For the text-containing cell, return its midpoint in (X, Y) coordinate format. 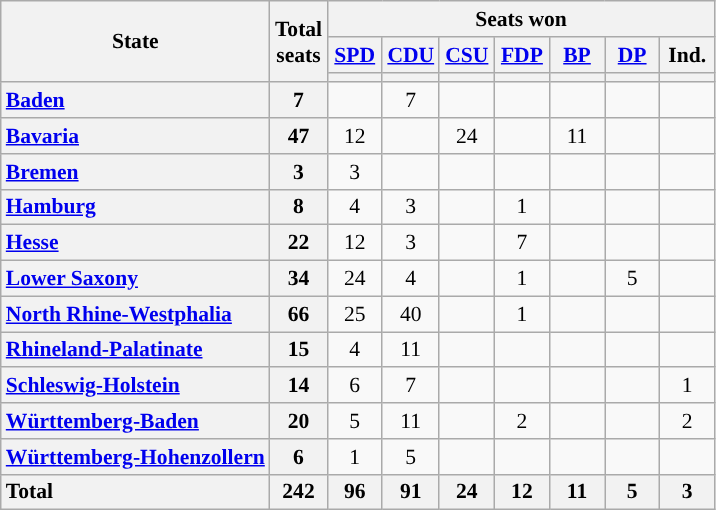
DP (632, 55)
SPD (354, 55)
Baden (136, 101)
242 (298, 492)
Total (136, 492)
Hesse (136, 243)
Bremen (136, 172)
Bavaria (136, 136)
91 (410, 492)
Württemberg-Baden (136, 421)
Ind. (688, 55)
Lower Saxony (136, 279)
96 (354, 492)
Rhineland-Palatinate (136, 350)
34 (298, 279)
40 (410, 314)
25 (354, 314)
CDU (410, 55)
20 (298, 421)
BP (576, 55)
22 (298, 243)
FDP (522, 55)
State (136, 42)
14 (298, 386)
8 (298, 207)
Seats won (521, 19)
Württemberg-Hohenzollern (136, 457)
Totalseats (298, 42)
66 (298, 314)
CSU (466, 55)
Schleswig-Holstein (136, 386)
47 (298, 136)
Hamburg (136, 207)
15 (298, 350)
North Rhine-Westphalia (136, 314)
